From the cell containing the given text, extract its center point as [x, y] coordinate. 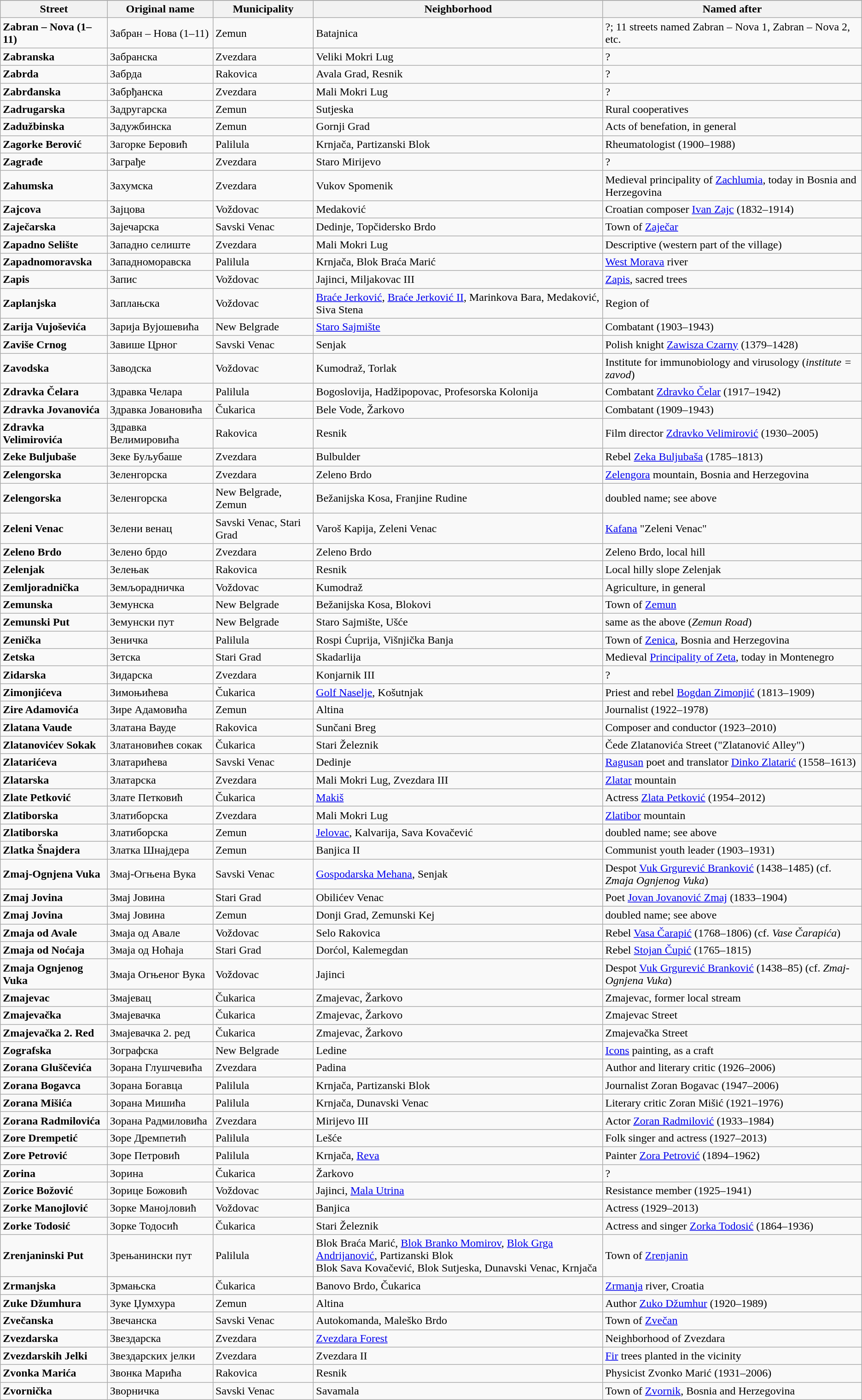
Rheumatologist (1900–1988) [732, 144]
Земљорадничка [160, 587]
Zagrađe [54, 162]
Зелени венац [160, 528]
Зорке Манојловић [160, 1208]
Banovo Brdo, Čukarica [458, 1286]
Zrmanjska [54, 1286]
Zorana Radmilovića [54, 1120]
Acts of benefation, in general [732, 127]
Combatant (1909–1943) [732, 410]
Зеке Буљубаше [160, 457]
Zadužbinska [54, 127]
New Belgrade, Zemun [263, 498]
Зографска [160, 1050]
Combatant (1903–1943) [732, 327]
Zvonka Marića [54, 1373]
Ragusan poet and translator Dinko Zlatarić (1558–1613) [732, 762]
Street [54, 9]
Bele Vode, Žarkovo [458, 410]
Zlatarska [54, 780]
Town of Zenica, Bosnia and Herzegovina [732, 640]
Fir trees planted in the vicinity [732, 1356]
Jajinci, Mala Utrina [458, 1191]
West Morava river [732, 262]
Златарићева [160, 762]
Zmaj-Ognjena Vuka [54, 873]
Actress and singer Zorka Todosić (1864–1936) [732, 1226]
Zimonjićeva [54, 692]
Zavodska [54, 369]
Зимоњићева [160, 692]
Zabrda [54, 74]
Vukov Spomenik [458, 185]
Zorana Gluščevića [54, 1068]
Composer and conductor (1923–2010) [732, 727]
Zdravka Velimirovića [54, 433]
Zlatana Vaude [54, 727]
Звонка Марића [160, 1373]
Sunčani Breg [458, 727]
Bežanijska Kosa, Franjine Rudine [458, 498]
Lešće [458, 1138]
Zabranska [54, 57]
Западно селиште [160, 245]
Blok Braća Marić, Blok Branko Momirov, Blok Grga Andrijanović, Partizanski BlokBlok Sava Kovačević, Blok Sutjeska, Dunavski Venac, Krnjača [458, 1256]
Poet Jovan Jovanović Zmaj (1833–1904) [732, 898]
Зелењак [160, 569]
Croatian composer Ivan Zajc (1832–1914) [732, 209]
Зарија Вујошевића [160, 327]
Despot Vuk Grgurević Branković (1438–85) (cf. Zmaj-Ognjena Vuka) [732, 974]
Town of Zemun [732, 605]
Зрмањска [160, 1286]
Staro Sajmište, Ušće [458, 622]
Savski Venac, Stari Grad [263, 528]
Zmajevačka 2. Red [54, 1033]
Makiš [458, 797]
Запис [160, 280]
Zorice Božović [54, 1191]
Zlatibor mountain [732, 815]
Zmajevačka Street [732, 1033]
Film director Zdravko Velimirović (1930–2005) [732, 433]
Zenička [54, 640]
Злате Петковић [160, 797]
Zrenjaninski Put [54, 1256]
Literary critic Zoran Mišić (1921–1976) [732, 1103]
Zeleni Venac [54, 528]
Zaječarska [54, 227]
Medieval Principality of Zeta, today in Montenegro [732, 657]
Town of Zaječar [732, 227]
Mali Mokri Lug, Zvezdara III [458, 780]
Зорина [160, 1173]
Bulbulder [458, 457]
Local hilly slope Zelenjak [732, 569]
Златановићев сокак [160, 745]
Zvezdarskih Jelki [54, 1356]
Zmajevačka [54, 1015]
Зидарска [160, 675]
Зорана Богавца [160, 1085]
Polish knight Zawisza Czarny (1379–1428) [732, 345]
Здравка Челара [160, 392]
Zabrđanska [54, 92]
Zore Petrović [54, 1155]
Змаја од Ноћаја [160, 950]
Zaplanjska [54, 303]
Зорана Глушчевића [160, 1068]
Zorke Manojlović [54, 1208]
Зворничка [160, 1391]
Zaviše Crnog [54, 345]
Змајевачка 2. ред [160, 1033]
Konjarnik III [458, 675]
Зире Адамовића [160, 710]
Selo Rakovica [458, 933]
Avala Grad, Resnik [458, 74]
Зорана Мишића [160, 1103]
Zografska [54, 1050]
Region of [732, 303]
Заплањска [160, 303]
Agriculture, in general [732, 587]
Заграђе [160, 162]
Zapadno Selište [54, 245]
Krnjača, Blok Braća Marić [458, 262]
Звездарска [160, 1338]
Зорице Божовић [160, 1191]
Zrmanja river, Croatia [732, 1286]
Zelenjak [54, 569]
Institute for immunobiology and virusology (institute = zavod) [732, 369]
Staro Mirijevo [458, 162]
Dedinje [458, 762]
Zmajevac, former local stream [732, 998]
Зајечарска [160, 227]
Combatant Zdravko Čelar (1917–1942) [732, 392]
Zorana Bogavca [54, 1085]
Skadarlija [458, 657]
Rural cooperatives [732, 109]
Neighborhood [458, 9]
Здравка Јовановића [160, 410]
Zlate Petković [54, 797]
Zvečanska [54, 1321]
Zadrugarska [54, 109]
Original name [160, 9]
Rebel Vasa Čarapić (1768–1806) (cf. Vase Čarapića) [732, 933]
Zvornička [54, 1391]
Zahumska [54, 185]
Jelovac, Kalvarija, Sava Kovačević [458, 832]
Звечанска [160, 1321]
Physicist Zvonko Marić (1931–2006) [732, 1373]
Kafana "Zeleni Venac" [732, 528]
Golf Naselje, Košutnjak [458, 692]
Descriptive (western part of the village) [732, 245]
Rebel Stojan Čupić (1765–1815) [732, 950]
Veliki Mokri Lug [458, 57]
Завише Црног [160, 345]
Town of Zvornik, Bosnia and Herzegovina [732, 1391]
Padina [458, 1068]
Zore Drempetić [54, 1138]
Dorćol, Kalemegdan [458, 950]
Zorana Mišića [54, 1103]
Žarkovo [458, 1173]
Zarija Vujoševića [54, 327]
Rebel Zeka Buljubaša (1785–1813) [732, 457]
Despot Vuk Grgurević Branković (1438–1485) (cf. Zmaja Ognjenog Vuka) [732, 873]
Zetska [54, 657]
Забрда [160, 74]
Зрењанински пут [160, 1256]
Town of Zvečan [732, 1321]
Painter Zora Petrović (1894–1962) [732, 1155]
Западноморавска [160, 262]
Задругарска [160, 109]
Задужбинска [160, 127]
Bogoslovija, Hadžipopovac, Profesorska Kolonija [458, 392]
Folk singer and actress (1927–2013) [732, 1138]
Захумска [160, 185]
Gospodarska Mehana, Senjak [458, 873]
Rospi Ćuprija, Višnjička Banja [458, 640]
Зорана Радмиловића [160, 1120]
Заводска [160, 369]
Jajinci, Miljakovac III [458, 280]
Kumodraž, Torlak [458, 369]
Земунска [160, 605]
Dedinje, Topčidersko Brdo [458, 227]
Journalist (1922–1978) [732, 710]
Zapis, sacred trees [732, 280]
Zeleno Brdo, local hill [732, 552]
Actor Zoran Radmilović (1933–1984) [732, 1120]
Zmaja od Avale [54, 933]
Zire Adamovića [54, 710]
Icons painting, as a craft [732, 1050]
Зетска [160, 657]
Змај-Огњена Вука [160, 873]
Зеничка [160, 640]
Зуке Џумхура [160, 1303]
Journalist Zoran Bogavac (1947–2006) [732, 1085]
Autokomanda, Maleško Brdo [458, 1321]
Town of Zrenjanin [732, 1256]
Zvezdara II [458, 1356]
Author Zuko Džumhur (1920–1989) [732, 1303]
Banjica II [458, 850]
Kumodraž [458, 587]
Zapis [54, 280]
Zdravka Čelara [54, 392]
Zmajevac [54, 998]
Загорке Беровић [160, 144]
Zdravka Jovanovića [54, 410]
Senjak [458, 345]
Зелено брдо [160, 552]
Actress Zlata Petković (1954–2012) [732, 797]
Zlatanovićev Sokak [54, 745]
Zmajevac Street [732, 1015]
Zorke Todosić [54, 1226]
Златарска [160, 780]
Змајевачка [160, 1015]
?; 11 streets named Zabran – Nova 1, Zabran – Nova 2, etc. [732, 33]
Зајцова [160, 209]
Змаја Огњеног Вука [160, 974]
Actress (1929–2013) [732, 1208]
Zuke Džumhura [54, 1303]
Varoš Kapija, Zeleni Venac [458, 528]
Krnjača, Reva [458, 1155]
Zorina [54, 1173]
Забрђанска [160, 92]
Jajinci [458, 974]
Zemunska [54, 605]
same as the above (Zemun Road) [732, 622]
Звездарских јелки [160, 1356]
Gornji Grad [458, 127]
Communist youth leader (1903–1931) [732, 850]
Zabran – Nova (1–11) [54, 33]
Змајевац [160, 998]
Mirijevo III [458, 1120]
Staro Sajmište [458, 327]
Zemunski Put [54, 622]
Здравка Велимировића [160, 433]
Zvezdarska [54, 1338]
Забран – Нова (1–11) [160, 33]
Zmaja od Noćaja [54, 950]
Čede Zlatanovića Street ("Zlatanović Alley") [732, 745]
Zvezdara Forest [458, 1338]
Zemljoradnička [54, 587]
Zeke Buljubaše [54, 457]
Author and literary critic (1926–2006) [732, 1068]
Savamala [458, 1391]
Named after [732, 9]
Medaković [458, 209]
Priest and rebel Bogdan Zimonjić (1813–1909) [732, 692]
Banjica [458, 1208]
Krnjača, Dunavski Venac [458, 1103]
Municipality [263, 9]
Zidarska [54, 675]
Zapadnomoravska [54, 262]
Resistance member (1925–1941) [732, 1191]
Braće Jerković, Braće Jerković II, Marinkova Bara, Medaković, Siva Stena [458, 303]
Sutjeska [458, 109]
Zlatarićeva [54, 762]
Земунски пут [160, 622]
Зорке Тодосић [160, 1226]
Zlatar mountain [732, 780]
Zajcova [54, 209]
Zlatka Šnajdera [54, 850]
Batajnica [458, 33]
Златана Вауде [160, 727]
Ledine [458, 1050]
Zagorke Berović [54, 144]
Забранска [160, 57]
Donji Grad, Zemunski Kej [458, 915]
Medieval principality of Zachlumia, today in Bosnia and Herzegovina [732, 185]
Зоре Дремпетић [160, 1138]
Зоре Петровић [160, 1155]
Obilićev Venac [458, 898]
Zelengora mountain, Bosnia and Herzegovina [732, 474]
Змаја од Авале [160, 933]
Zmaja Ognjenog Vuka [54, 974]
Bežanijska Kosa, Blokovi [458, 605]
Neighborhood of Zvezdara [732, 1338]
Златка Шнајдера [160, 850]
